Provide the (X, Y) coordinate of the cell's center where the given text is located.  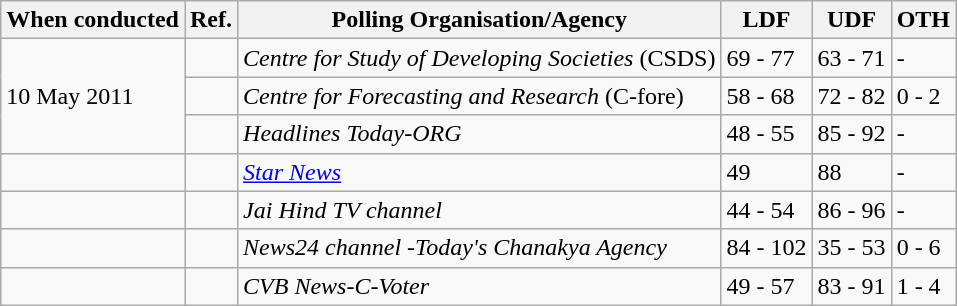
63 - 71 (852, 58)
84 - 102 (766, 248)
0 - 2 (923, 96)
UDF (852, 20)
69 - 77 (766, 58)
Star News (480, 172)
58 - 68 (766, 96)
83 - 91 (852, 286)
Headlines Today-ORG (480, 134)
72 - 82 (852, 96)
CVB News-C-Voter (480, 286)
News24 channel -Today's Chanakya Agency (480, 248)
LDF (766, 20)
Polling Organisation/Agency (480, 20)
35 - 53 (852, 248)
88 (852, 172)
Ref. (210, 20)
49 - 57 (766, 286)
Centre for Study of Developing Societies (CSDS) (480, 58)
1 - 4 (923, 286)
85 - 92 (852, 134)
When conducted (93, 20)
OTH (923, 20)
86 - 96 (852, 210)
10 May 2011 (93, 96)
48 - 55 (766, 134)
0 - 6 (923, 248)
Jai Hind TV channel (480, 210)
49 (766, 172)
44 - 54 (766, 210)
Centre for Forecasting and Research (C-fore) (480, 96)
